Provide the [X, Y] coordinate of the cell's center where the given text is located.  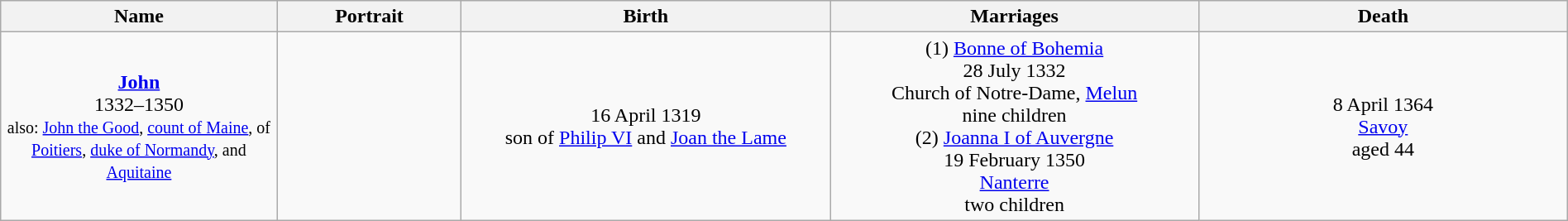
John1332–1350also: John the Good, count of Maine, of Poitiers, duke of Normandy, and Aquitaine [139, 126]
Marriages [1015, 17]
16 April 1319son of Philip VI and Joan the Lame [646, 126]
Name [139, 17]
Birth [646, 17]
Death [1383, 17]
Portrait [369, 17]
(1) Bonne of Bohemia28 July 1332Church of Notre-Dame, Melunnine children(2) Joanna I of Auvergne19 February 1350Nanterretwo children [1015, 126]
8 April 1364Savoyaged 44 [1383, 126]
